For the text-containing cell, return its midpoint in [x, y] coordinate format. 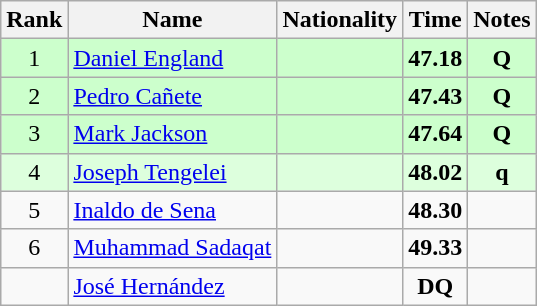
Daniel England [172, 58]
4 [34, 172]
1 [34, 58]
2 [34, 96]
Notes [502, 20]
48.30 [436, 210]
Nationality [340, 20]
Rank [34, 20]
Muhammad Sadaqat [172, 248]
47.18 [436, 58]
49.33 [436, 248]
q [502, 172]
Joseph Tengelei [172, 172]
6 [34, 248]
Name [172, 20]
47.64 [436, 134]
Pedro Cañete [172, 96]
Time [436, 20]
3 [34, 134]
48.02 [436, 172]
Mark Jackson [172, 134]
5 [34, 210]
Inaldo de Sena [172, 210]
DQ [436, 286]
47.43 [436, 96]
José Hernández [172, 286]
